For the text-containing cell, return its midpoint in (X, Y) coordinate format. 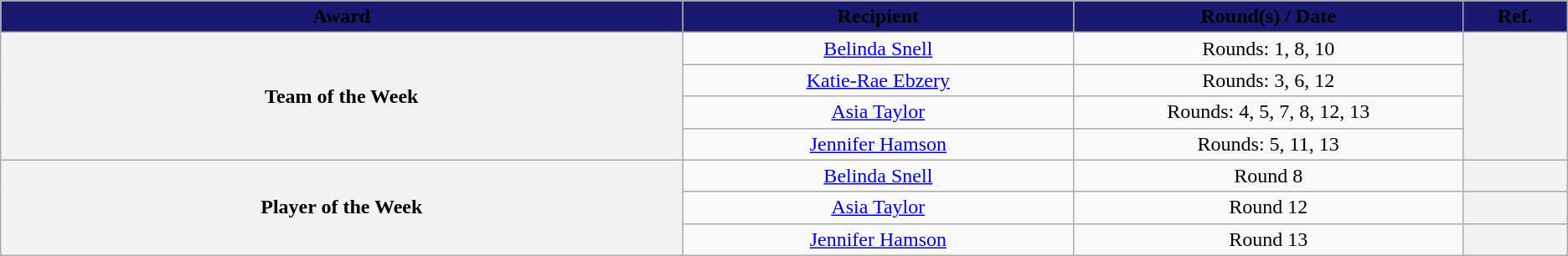
Rounds: 3, 6, 12 (1268, 80)
Player of the Week (342, 207)
Ref. (1514, 17)
Rounds: 4, 5, 7, 8, 12, 13 (1268, 112)
Round(s) / Date (1268, 17)
Recipient (878, 17)
Round 13 (1268, 239)
Team of the Week (342, 96)
Rounds: 5, 11, 13 (1268, 144)
Katie-Rae Ebzery (878, 80)
Rounds: 1, 8, 10 (1268, 49)
Award (342, 17)
Round 12 (1268, 207)
Round 8 (1268, 176)
